Pinpoint the cell where the given text exists, returning its (X, Y) midpoint coordinate. 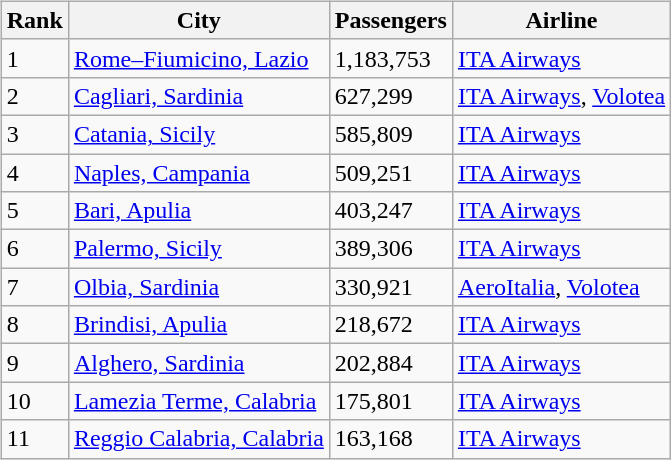
509,251 (390, 173)
627,299 (390, 96)
2 (34, 96)
1,183,753 (390, 58)
9 (34, 363)
Brindisi, Apulia (198, 325)
10 (34, 401)
3 (34, 134)
City (198, 20)
ITA Airways, Volotea (561, 96)
4 (34, 173)
Rank (34, 20)
202,884 (390, 363)
Reggio Calabria, Calabria (198, 439)
Passengers (390, 20)
403,247 (390, 211)
330,921 (390, 287)
175,801 (390, 401)
Lamezia Terme, Calabria (198, 401)
8 (34, 325)
Naples, Campania (198, 173)
5 (34, 211)
Bari, Apulia (198, 211)
Catania, Sicily (198, 134)
Palermo, Sicily (198, 249)
11 (34, 439)
AeroItalia, Volotea (561, 287)
218,672 (390, 325)
Airline (561, 20)
Olbia, Sardinia (198, 287)
Alghero, Sardinia (198, 363)
7 (34, 287)
Rome–Fiumicino, Lazio (198, 58)
1 (34, 58)
163,168 (390, 439)
Cagliari, Sardinia (198, 96)
6 (34, 249)
389,306 (390, 249)
585,809 (390, 134)
